Determine the (X, Y) coordinate at the center of the cell enclosing the given text.  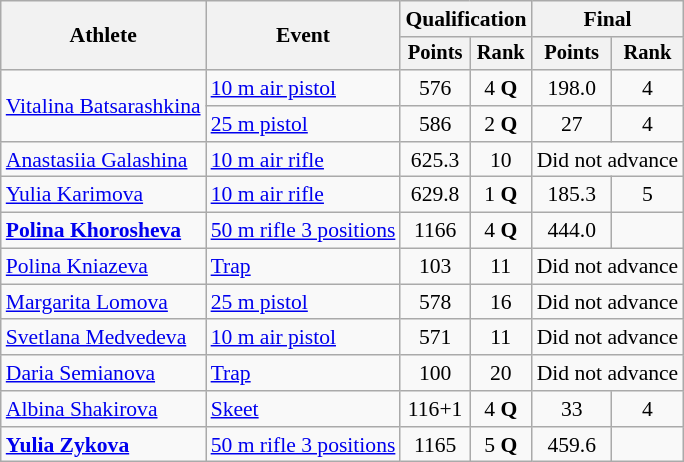
Vitalina Batsarashkina (104, 106)
Athlete (104, 36)
27 (572, 124)
100 (434, 373)
Daria Semianova (104, 373)
571 (434, 338)
33 (572, 409)
1166 (434, 231)
Skeet (304, 409)
10 (501, 160)
50 m rifle 3 positions (304, 231)
Anastasiia Galashina (104, 160)
586 (434, 124)
Albina Shakirova (104, 409)
Svetlana Medvedeva (104, 338)
116+1 (434, 409)
1 Q (501, 195)
444.0 (572, 231)
Event (304, 36)
5 (648, 195)
Qualification (466, 19)
Final (608, 19)
16 (501, 302)
Margarita Lomova (104, 302)
Polina Khorosheva (104, 231)
185.3 (572, 195)
198.0 (572, 88)
Polina Kniazeva (104, 267)
Yulia Karimova (104, 195)
103 (434, 267)
578 (434, 302)
20 (501, 373)
629.8 (434, 195)
576 (434, 88)
2 Q (501, 124)
625.3 (434, 160)
